Identify which cell holds the provided text, then report its (x, y) central coordinate. 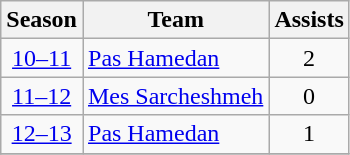
Team (175, 20)
Assists (309, 20)
Season (42, 20)
Mes Sarcheshmeh (175, 96)
11–12 (42, 96)
1 (309, 134)
0 (309, 96)
10–11 (42, 58)
12–13 (42, 134)
2 (309, 58)
